Output the [X, Y] coordinate of the center of the cell containing the given text.  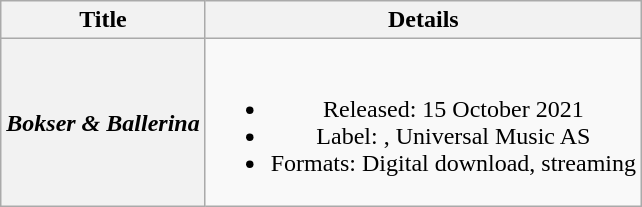
Bokser & Ballerina [103, 122]
Released: 15 October 2021Label: , Universal Music ASFormats: Digital download, streaming [423, 122]
Title [103, 20]
Details [423, 20]
